Locate the cell with the specified text and output its [X, Y] center coordinate. 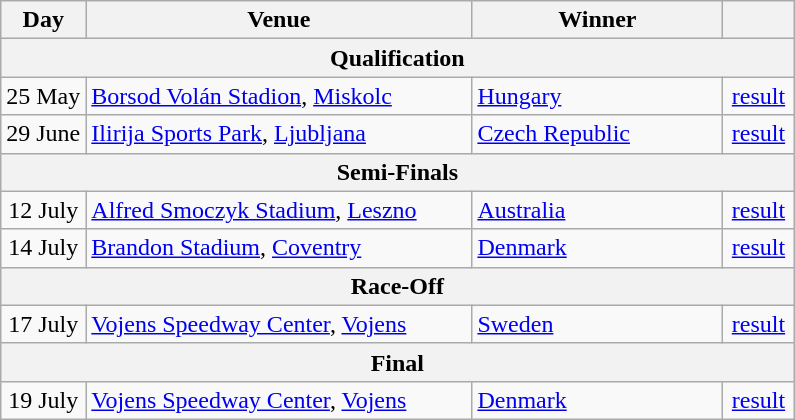
14 July [44, 248]
25 May [44, 96]
12 July [44, 210]
Hungary [598, 96]
Australia [598, 210]
Race-Off [398, 286]
Winner [598, 20]
Alfred Smoczyk Stadium, Leszno [279, 210]
Ilirija Sports Park, Ljubljana [279, 134]
29 June [44, 134]
Czech Republic [598, 134]
Day [44, 20]
19 July [44, 400]
Brandon Stadium, Coventry [279, 248]
Semi-Finals [398, 172]
Qualification [398, 58]
Sweden [598, 324]
Final [398, 362]
Borsod Volán Stadion, Miskolc [279, 96]
17 July [44, 324]
Venue [279, 20]
